Scan for the cell matching the given text and deliver its (x, y) coordinate at center. 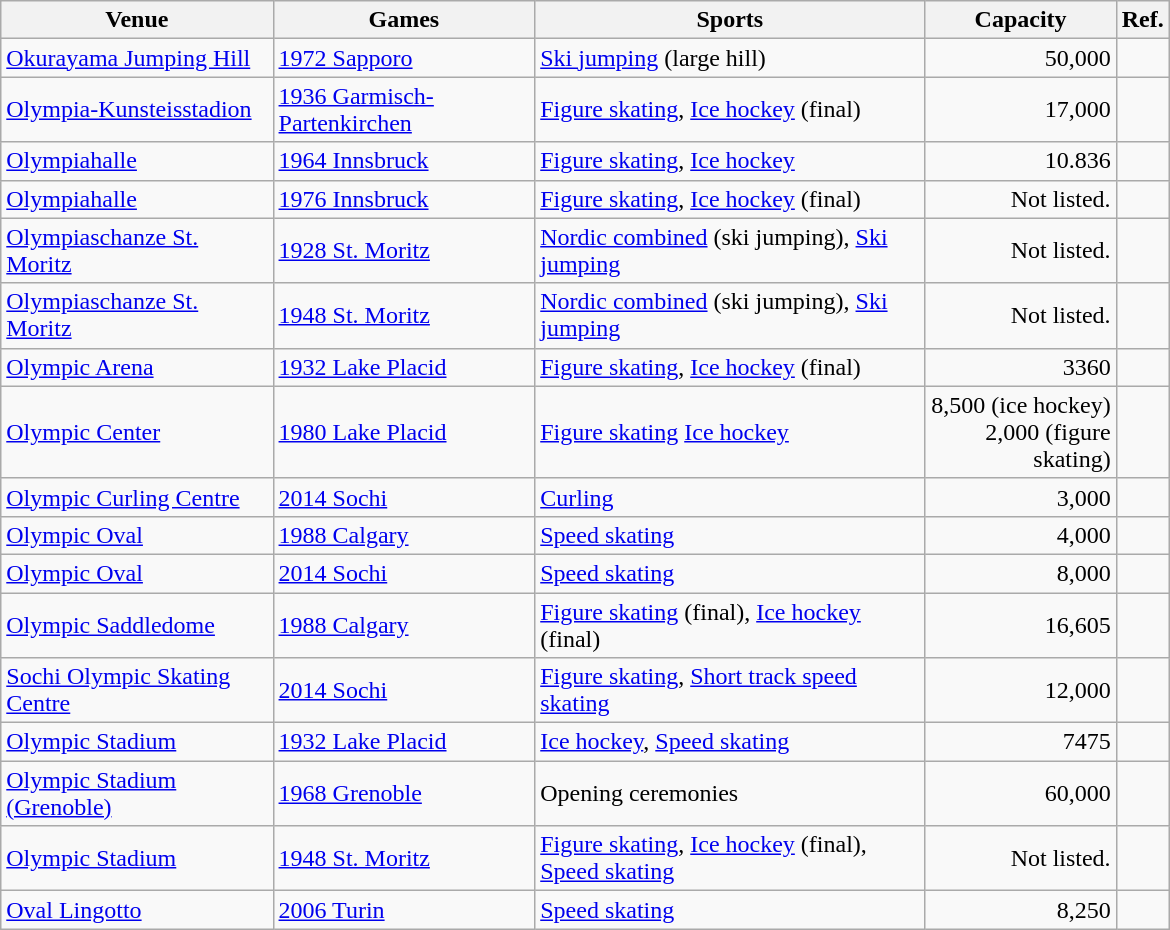
8,250 (1020, 910)
17,000 (1020, 110)
Olympic Stadium (Grenoble) (137, 794)
Figure skating, Ice hockey (730, 161)
Curling (730, 497)
Games (404, 20)
Okurayama Jumping Hill (137, 58)
1964 Innsbruck (404, 161)
Olympic Arena (137, 367)
10.836 (1020, 161)
2006 Turin (404, 910)
3360 (1020, 367)
8,500 (ice hockey)2,000 (figure skating) (1020, 432)
Olympic Center (137, 432)
Capacity (1020, 20)
8,000 (1020, 573)
Sports (730, 20)
Olympic Saddledome (137, 624)
7475 (1020, 742)
50,000 (1020, 58)
16,605 (1020, 624)
Olympic Curling Centre (137, 497)
Olympia-Kunsteisstadion (137, 110)
1928 St. Moritz (404, 250)
1976 Innsbruck (404, 199)
Ski jumping (large hill) (730, 58)
1972 Sapporo (404, 58)
Figure skating (final), Ice hockey (final) (730, 624)
Figure skating, Ice hockey (final), Speed skating (730, 858)
4,000 (1020, 535)
Oval Lingotto (137, 910)
12,000 (1020, 690)
Ice hockey, Speed skating (730, 742)
1968 Grenoble (404, 794)
Sochi Olympic Skating Centre (137, 690)
3,000 (1020, 497)
1936 Garmisch-Partenkirchen (404, 110)
Figure skating, Short track speed skating (730, 690)
Opening ceremonies (730, 794)
Ref. (1142, 20)
Figure skating Ice hockey (730, 432)
Venue (137, 20)
60,000 (1020, 794)
1980 Lake Placid (404, 432)
